Search for the cell housing the specified text and yield its (x, y) center coordinate. 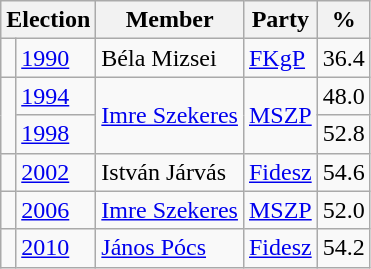
Election (48, 20)
54.2 (344, 248)
Party (280, 20)
54.6 (344, 172)
FKgP (280, 58)
48.0 (344, 96)
Béla Mizsei (170, 58)
1998 (56, 134)
1990 (56, 58)
Member (170, 20)
2002 (56, 172)
% (344, 20)
1994 (56, 96)
István Járvás (170, 172)
36.4 (344, 58)
2006 (56, 210)
52.8 (344, 134)
János Pócs (170, 248)
52.0 (344, 210)
2010 (56, 248)
